Output the [x, y] coordinate of the center of the cell containing the given text.  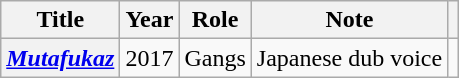
2017 [150, 58]
Title [60, 20]
Japanese dub voice [349, 58]
Mutafukaz [60, 58]
Year [150, 20]
Gangs [215, 58]
Note [349, 20]
Role [215, 20]
